Determine the [X, Y] coordinate at the center of the cell enclosing the given text.  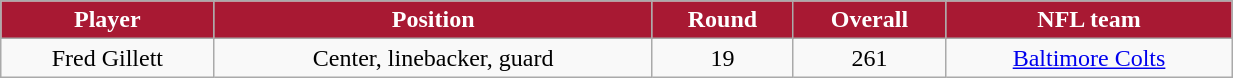
Position [433, 20]
Overall [869, 20]
261 [869, 58]
Center, linebacker, guard [433, 58]
19 [722, 58]
Baltimore Colts [1088, 58]
NFL team [1088, 20]
Player [108, 20]
Round [722, 20]
Fred Gillett [108, 58]
